Identify which cell holds the provided text, then report its (x, y) central coordinate. 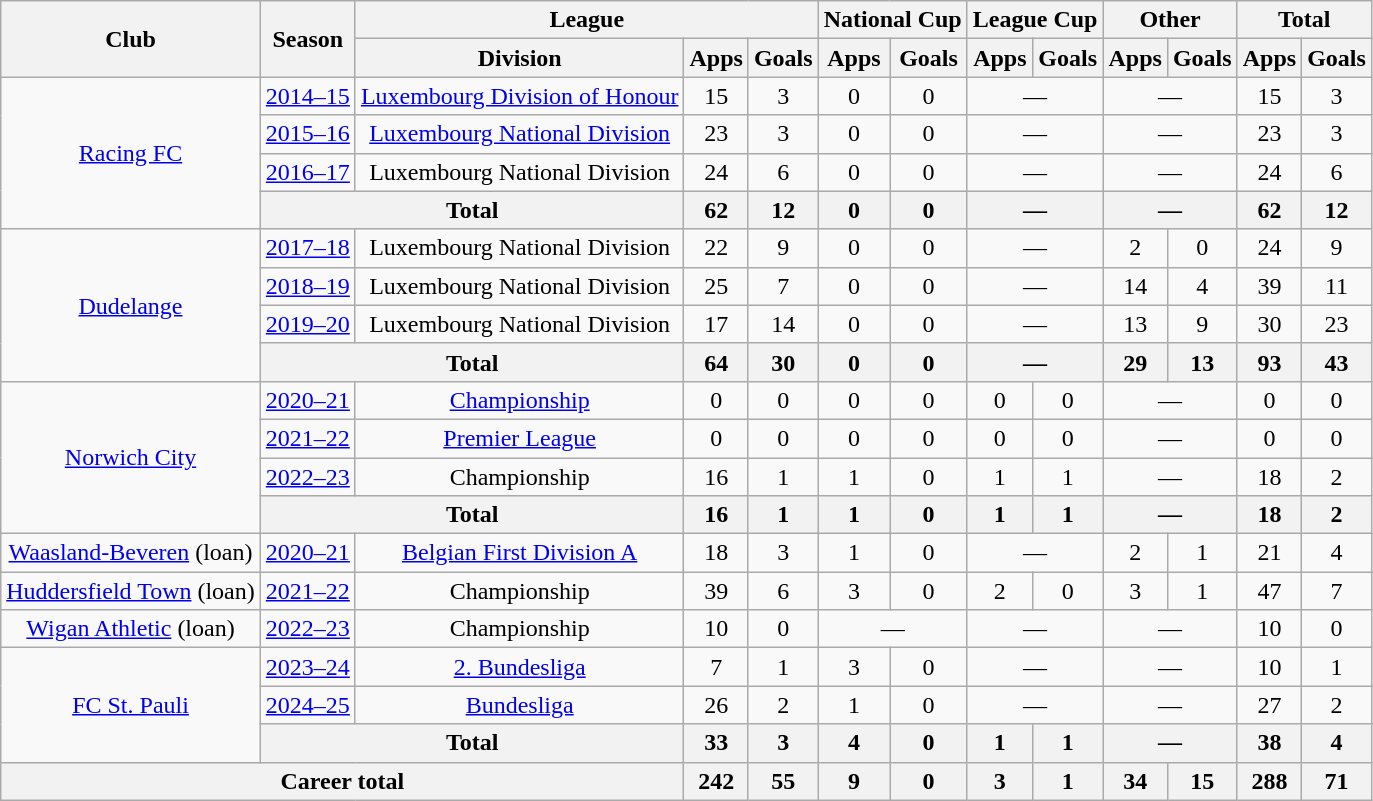
Career total (342, 781)
League Cup (1035, 20)
2024–25 (308, 705)
71 (1337, 781)
47 (1269, 591)
38 (1269, 743)
League (586, 20)
Dudelange (131, 305)
33 (716, 743)
34 (1135, 781)
29 (1135, 362)
242 (716, 781)
Season (308, 39)
93 (1269, 362)
Premier League (520, 438)
Wigan Athletic (loan) (131, 629)
288 (1269, 781)
National Cup (892, 20)
Club (131, 39)
2016–17 (308, 172)
Other (1170, 20)
2018–19 (308, 286)
17 (716, 324)
Luxembourg Division of Honour (520, 96)
Racing FC (131, 153)
11 (1337, 286)
Division (520, 58)
2017–18 (308, 248)
2014–15 (308, 96)
27 (1269, 705)
25 (716, 286)
55 (783, 781)
2. Bundesliga (520, 667)
2015–16 (308, 134)
Bundesliga (520, 705)
2023–24 (308, 667)
21 (1269, 553)
43 (1337, 362)
Waasland-Beveren (loan) (131, 553)
64 (716, 362)
Belgian First Division A (520, 553)
22 (716, 248)
FC St. Pauli (131, 705)
2019–20 (308, 324)
Norwich City (131, 457)
Huddersfield Town (loan) (131, 591)
26 (716, 705)
